Scan for the cell matching the given text and deliver its [X, Y] coordinate at center. 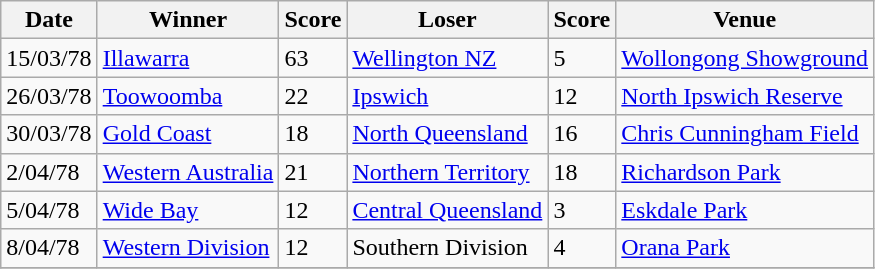
Wollongong Showground [745, 58]
Date [49, 20]
21 [313, 172]
Ipswich [448, 96]
5 [582, 58]
5/04/78 [49, 210]
Eskdale Park [745, 210]
3 [582, 210]
North Queensland [448, 134]
63 [313, 58]
Southern Division [448, 248]
2/04/78 [49, 172]
26/03/78 [49, 96]
North Ipswich Reserve [745, 96]
Wide Bay [188, 210]
4 [582, 248]
15/03/78 [49, 58]
Gold Coast [188, 134]
Central Queensland [448, 210]
Venue [745, 20]
Illawarra [188, 58]
16 [582, 134]
Richardson Park [745, 172]
Winner [188, 20]
Western Division [188, 248]
Western Australia [188, 172]
8/04/78 [49, 248]
Orana Park [745, 248]
Northern Territory [448, 172]
30/03/78 [49, 134]
Chris Cunningham Field [745, 134]
22 [313, 96]
Wellington NZ [448, 58]
Loser [448, 20]
Toowoomba [188, 96]
